Return the (x, y) coordinate for the center point of the cell that contains the specified text.  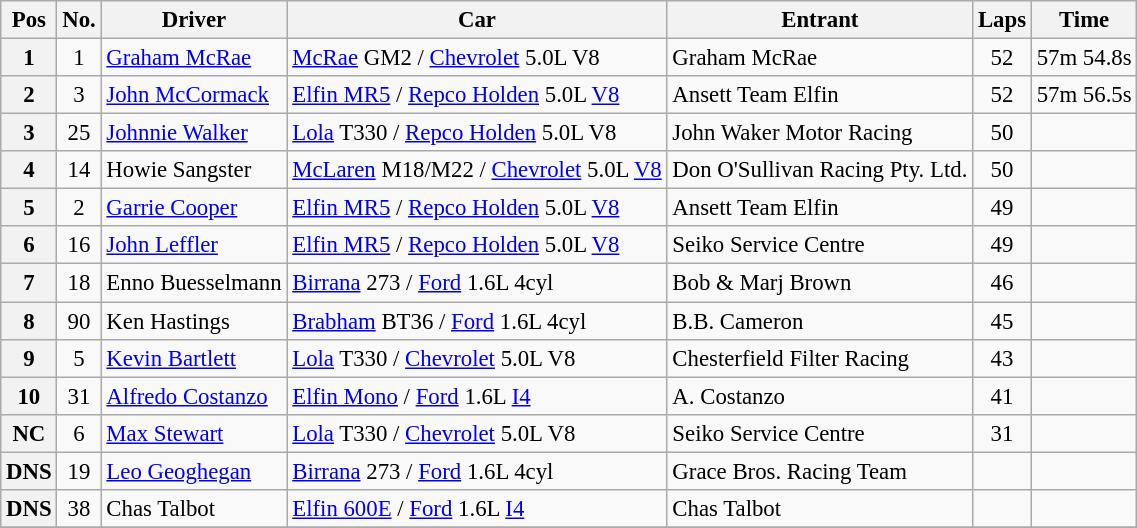
Pos (29, 20)
38 (79, 509)
Laps (1002, 20)
Grace Bros. Racing Team (820, 471)
Kevin Bartlett (194, 358)
Howie Sangster (194, 170)
8 (29, 321)
Alfredo Costanzo (194, 396)
McLaren M18/M22 / Chevrolet 5.0L V8 (477, 170)
No. (79, 20)
46 (1002, 283)
57m 54.8s (1084, 58)
Entrant (820, 20)
Don O'Sullivan Racing Pty. Ltd. (820, 170)
90 (79, 321)
19 (79, 471)
Elfin 600E / Ford 1.6L I4 (477, 509)
Enno Buesselmann (194, 283)
McRae GM2 / Chevrolet 5.0L V8 (477, 58)
John Leffler (194, 245)
41 (1002, 396)
57m 56.5s (1084, 95)
Bob & Marj Brown (820, 283)
9 (29, 358)
A. Costanzo (820, 396)
Max Stewart (194, 433)
John Waker Motor Racing (820, 133)
John McCormack (194, 95)
18 (79, 283)
45 (1002, 321)
Driver (194, 20)
16 (79, 245)
Lola T330 / Repco Holden 5.0L V8 (477, 133)
Time (1084, 20)
Ken Hastings (194, 321)
7 (29, 283)
4 (29, 170)
B.B. Cameron (820, 321)
NC (29, 433)
10 (29, 396)
Garrie Cooper (194, 208)
14 (79, 170)
Leo Geoghegan (194, 471)
Elfin Mono / Ford 1.6L I4 (477, 396)
Johnnie Walker (194, 133)
43 (1002, 358)
Car (477, 20)
25 (79, 133)
Brabham BT36 / Ford 1.6L 4cyl (477, 321)
Chesterfield Filter Racing (820, 358)
